Extract the (X, Y) coordinate from the center of the cell holding the provided text.  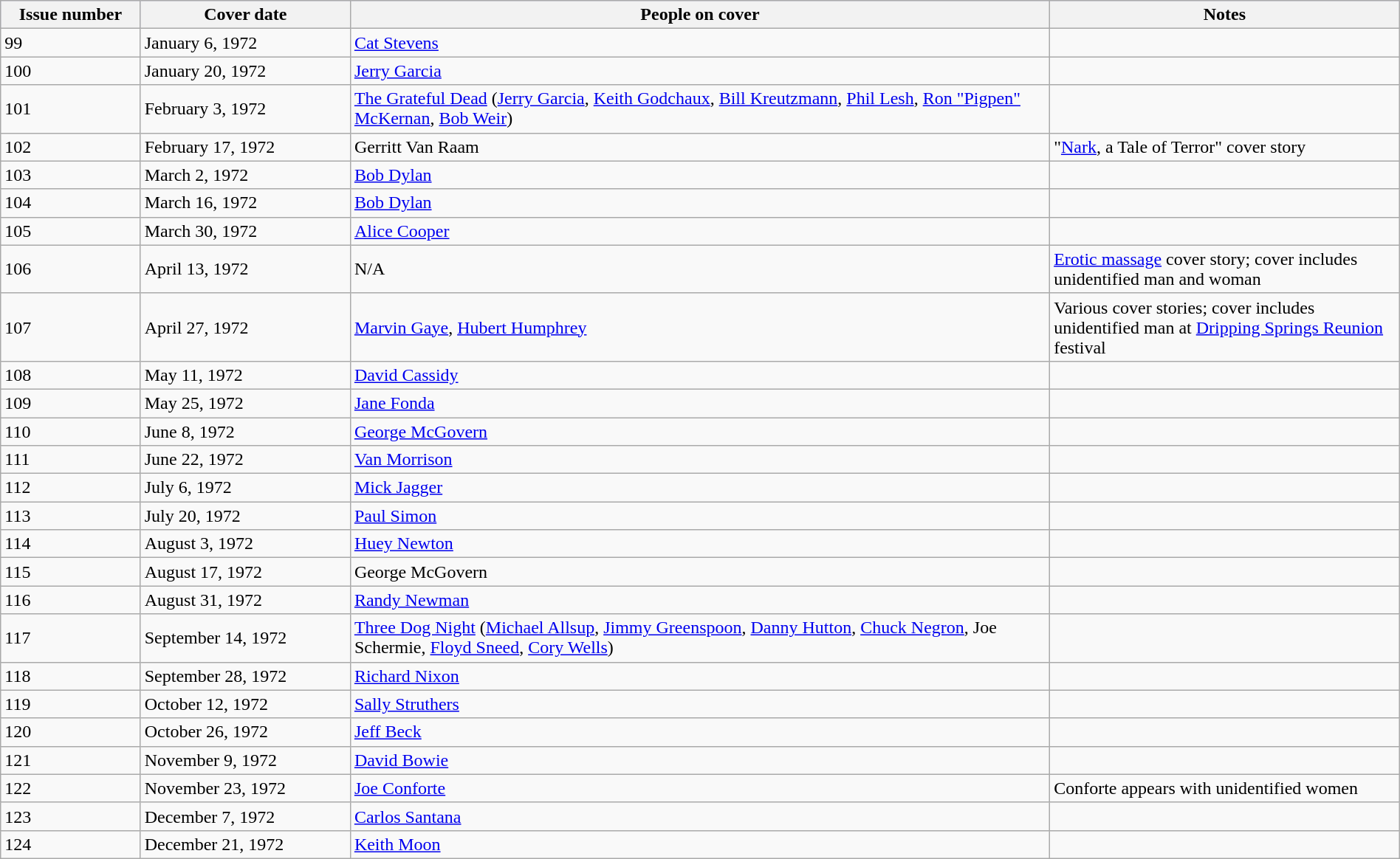
August 17, 1972 (245, 572)
Paul Simon (700, 516)
February 3, 1972 (245, 109)
99 (71, 43)
117 (71, 638)
November 9, 1972 (245, 760)
May 25, 1972 (245, 403)
123 (71, 816)
116 (71, 600)
Randy Newman (700, 600)
Erotic massage cover story; cover includes unidentified man and woman (1225, 269)
January 20, 1972 (245, 71)
Marvin Gaye, Hubert Humphrey (700, 327)
March 30, 1972 (245, 231)
July 20, 1972 (245, 516)
106 (71, 269)
N/A (700, 269)
Huey Newton (700, 544)
David Bowie (700, 760)
May 11, 1972 (245, 375)
122 (71, 788)
June 8, 1972 (245, 432)
Sally Struthers (700, 704)
February 17, 1972 (245, 147)
October 26, 1972 (245, 732)
October 12, 1972 (245, 704)
July 6, 1972 (245, 488)
108 (71, 375)
January 6, 1972 (245, 43)
101 (71, 109)
Various cover stories; cover includes unidentified man at Dripping Springs Reunion festival (1225, 327)
Notes (1225, 15)
114 (71, 544)
December 7, 1972 (245, 816)
120 (71, 732)
November 23, 1972 (245, 788)
104 (71, 203)
Cat Stevens (700, 43)
102 (71, 147)
100 (71, 71)
The Grateful Dead (Jerry Garcia, Keith Godchaux, Bill Kreutzmann, Phil Lesh, Ron "Pigpen" McKernan, Bob Weir) (700, 109)
Conforte appears with unidentified women (1225, 788)
August 3, 1972 (245, 544)
Joe Conforte (700, 788)
107 (71, 327)
December 21, 1972 (245, 844)
Mick Jagger (700, 488)
115 (71, 572)
105 (71, 231)
March 2, 1972 (245, 175)
Issue number (71, 15)
"Nark, a Tale of Terror" cover story (1225, 147)
124 (71, 844)
Van Morrison (700, 460)
September 14, 1972 (245, 638)
Carlos Santana (700, 816)
Keith Moon (700, 844)
119 (71, 704)
113 (71, 516)
Jerry Garcia (700, 71)
110 (71, 432)
August 31, 1972 (245, 600)
April 27, 1972 (245, 327)
103 (71, 175)
111 (71, 460)
David Cassidy (700, 375)
112 (71, 488)
Jeff Beck (700, 732)
March 16, 1972 (245, 203)
September 28, 1972 (245, 676)
Gerritt Van Raam (700, 147)
121 (71, 760)
Cover date (245, 15)
Alice Cooper (700, 231)
People on cover (700, 15)
109 (71, 403)
Jane Fonda (700, 403)
Three Dog Night (Michael Allsup, Jimmy Greenspoon, Danny Hutton, Chuck Negron, Joe Schermie, Floyd Sneed, Cory Wells) (700, 638)
April 13, 1972 (245, 269)
118 (71, 676)
June 22, 1972 (245, 460)
Richard Nixon (700, 676)
